Find where the given text appears and provide that cell's center as (x, y) coordinate. 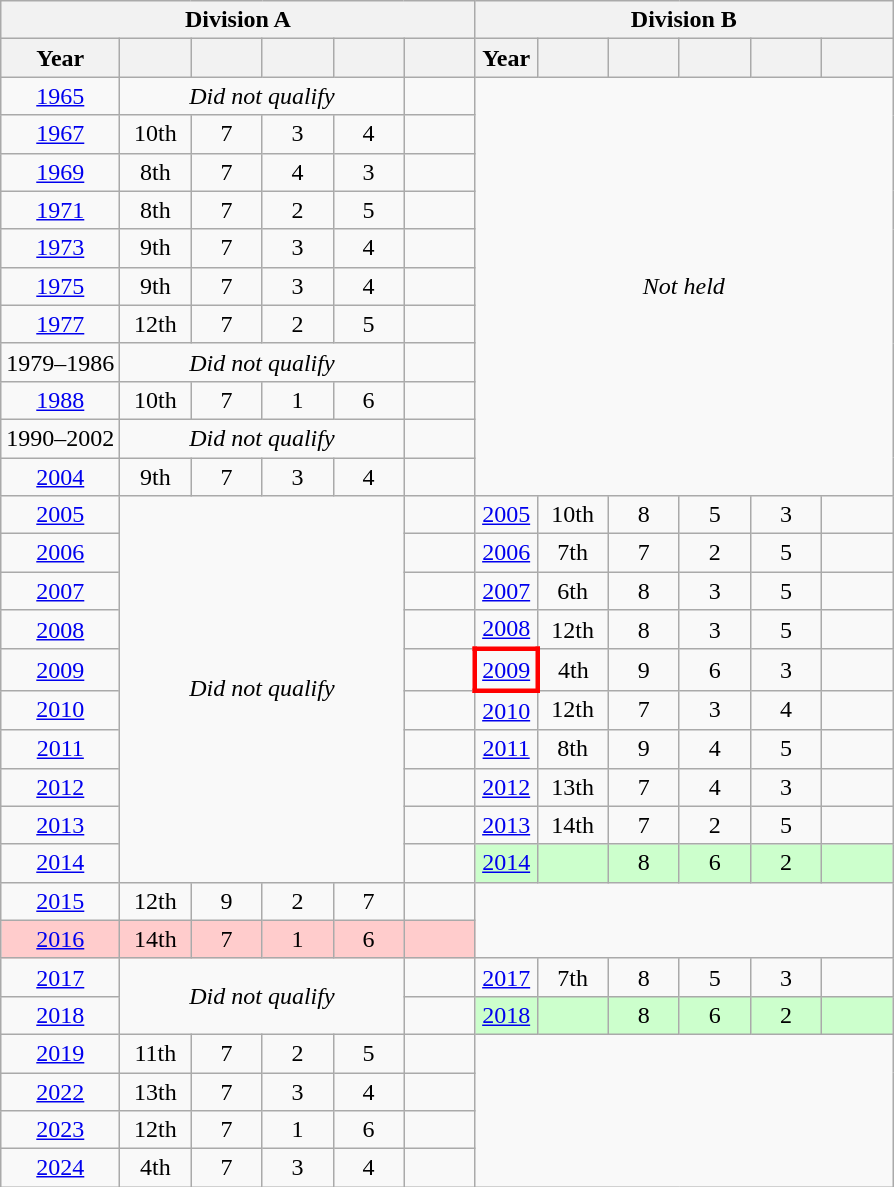
Division A (238, 20)
1967 (60, 134)
Not held (684, 286)
1975 (60, 286)
1971 (60, 210)
11th (156, 1053)
1990–2002 (60, 438)
2022 (60, 1091)
1977 (60, 324)
2019 (60, 1053)
Division B (684, 20)
2016 (60, 939)
1988 (60, 400)
1979–1986 (60, 362)
1973 (60, 248)
2004 (60, 477)
6th (572, 591)
1965 (60, 96)
2024 (60, 1168)
1969 (60, 172)
2015 (60, 901)
2023 (60, 1130)
